Locate the cell with the specified text and output its (X, Y) center coordinate. 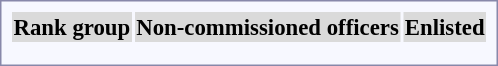
Rank group (72, 27)
Non-commissioned officers (268, 27)
Enlisted (444, 27)
